Pinpoint the cell where the given text exists, returning its [X, Y] midpoint coordinate. 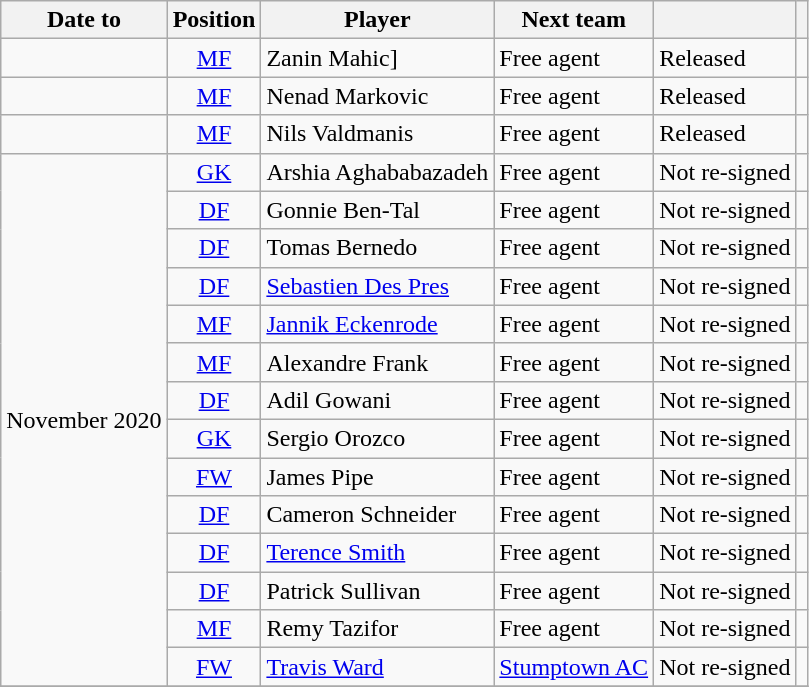
Nenad Markovic [378, 96]
Stumptown AC [574, 667]
Adil Gowani [378, 400]
Travis Ward [378, 667]
Cameron Schneider [378, 515]
Next team [574, 20]
Patrick Sullivan [378, 591]
Zanin Mahic] [378, 58]
Terence Smith [378, 553]
Nils Valdmanis [378, 134]
Arshia Aghababazadeh [378, 172]
Tomas Bernedo [378, 248]
James Pipe [378, 477]
Remy Tazifor [378, 629]
Sebastien Des Pres [378, 286]
Jannik Eckenrode [378, 324]
Sergio Orozco [378, 438]
Player [378, 20]
Position [214, 20]
Date to [84, 20]
November 2020 [84, 420]
Gonnie Ben-Tal [378, 210]
Alexandre Frank [378, 362]
